From the cell containing the given text, extract its center point as (X, Y) coordinate. 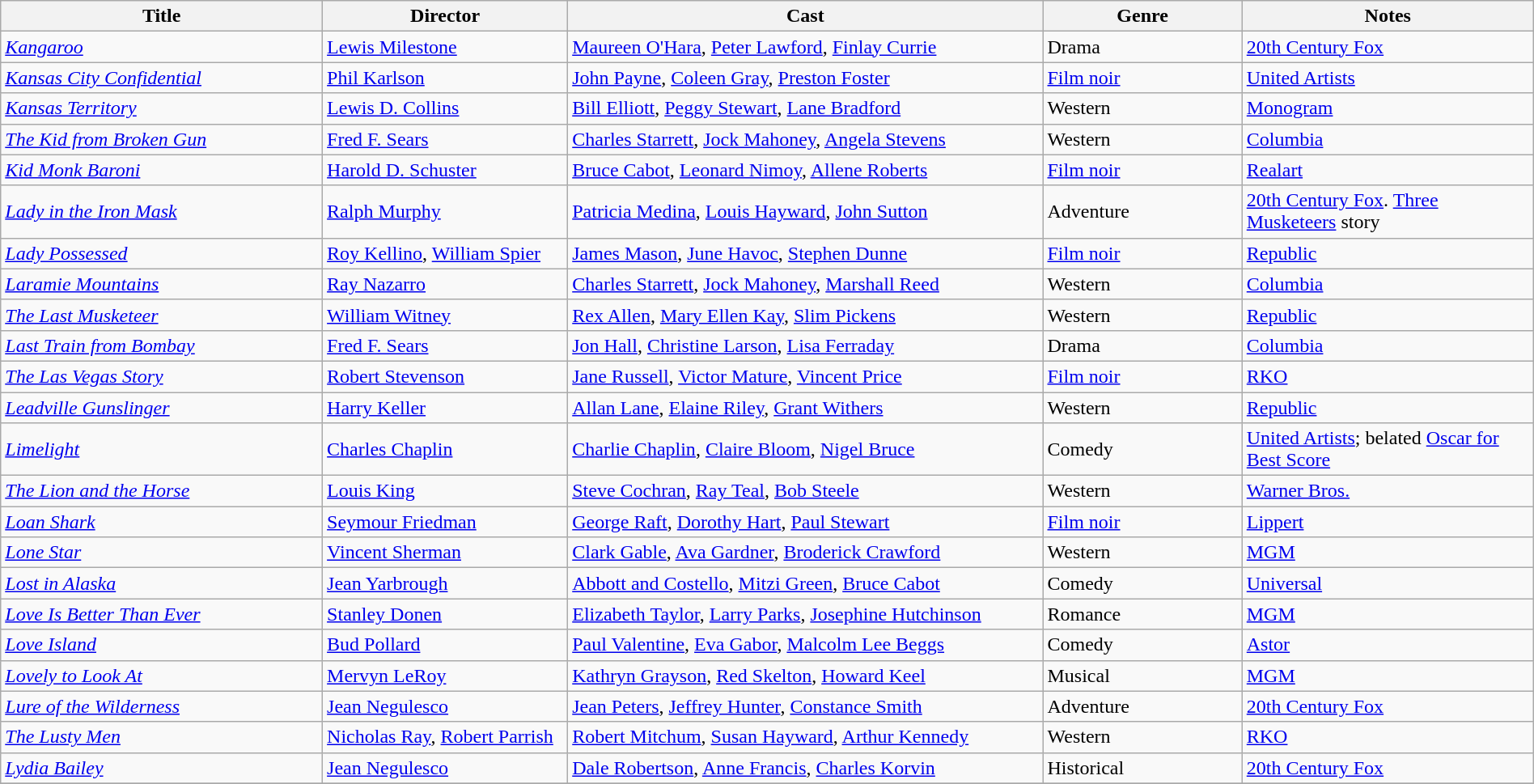
James Mason, June Havoc, Stephen Dunne (806, 253)
The Kid from Broken Gun (162, 139)
Vincent Sherman (445, 553)
Nicholas Ray, Robert Parrish (445, 737)
Ray Nazarro (445, 284)
Love Island (162, 645)
The Last Musketeer (162, 315)
Leadville Gunslinger (162, 407)
Director (445, 16)
Robert Stevenson (445, 376)
Lippert (1388, 522)
Warner Bros. (1388, 491)
Bruce Cabot, Leonard Nimoy, Allene Roberts (806, 170)
United Artists; belated Oscar for Best Score (1388, 450)
Kid Monk Baroni (162, 170)
Notes (1388, 16)
Harold D. Schuster (445, 170)
20th Century Fox. Three Musketeers story (1388, 212)
John Payne, Coleen Gray, Preston Foster (806, 78)
Jane Russell, Victor Mature, Vincent Price (806, 376)
United Artists (1388, 78)
Lewis Milestone (445, 47)
Lovely to Look At (162, 676)
Robert Mitchum, Susan Hayward, Arthur Kennedy (806, 737)
Lady in the Iron Mask (162, 212)
Elizabeth Taylor, Larry Parks, Josephine Hutchinson (806, 614)
The Lusty Men (162, 737)
Lone Star (162, 553)
Jon Hall, Christine Larson, Lisa Ferraday (806, 345)
Jean Yarbrough (445, 583)
Bill Elliott, Peggy Stewart, Lane Bradford (806, 108)
Monogram (1388, 108)
Phil Karlson (445, 78)
Roy Kellino, William Spier (445, 253)
Charles Starrett, Jock Mahoney, Marshall Reed (806, 284)
Jean Peters, Jeffrey Hunter, Constance Smith (806, 706)
Lydia Bailey (162, 768)
Realart (1388, 170)
Kansas Territory (162, 108)
Romance (1142, 614)
Dale Robertson, Anne Francis, Charles Korvin (806, 768)
Steve Cochran, Ray Teal, Bob Steele (806, 491)
Lady Possessed (162, 253)
Limelight (162, 450)
Musical (1142, 676)
The Lion and the Horse (162, 491)
Ralph Murphy (445, 212)
Kathryn Grayson, Red Skelton, Howard Keel (806, 676)
Universal (1388, 583)
Paul Valentine, Eva Gabor, Malcolm Lee Beggs (806, 645)
Title (162, 16)
George Raft, Dorothy Hart, Paul Stewart (806, 522)
Charlie Chaplin, Claire Bloom, Nigel Bruce (806, 450)
Cast (806, 16)
Astor (1388, 645)
Abbott and Costello, Mitzi Green, Bruce Cabot (806, 583)
Charles Starrett, Jock Mahoney, Angela Stevens (806, 139)
Lewis D. Collins (445, 108)
Louis King (445, 491)
Bud Pollard (445, 645)
Seymour Friedman (445, 522)
Genre (1142, 16)
Maureen O'Hara, Peter Lawford, Finlay Currie (806, 47)
Love Is Better Than Ever (162, 614)
Lost in Alaska (162, 583)
Clark Gable, Ava Gardner, Broderick Crawford (806, 553)
William Witney (445, 315)
Rex Allen, Mary Ellen Kay, Slim Pickens (806, 315)
Kangaroo (162, 47)
Laramie Mountains (162, 284)
Patricia Medina, Louis Hayward, John Sutton (806, 212)
Harry Keller (445, 407)
Last Train from Bombay (162, 345)
The Las Vegas Story (162, 376)
Historical (1142, 768)
Charles Chaplin (445, 450)
Stanley Donen (445, 614)
Kansas City Confidential (162, 78)
Loan Shark (162, 522)
Lure of the Wilderness (162, 706)
Mervyn LeRoy (445, 676)
Allan Lane, Elaine Riley, Grant Withers (806, 407)
